Return the [X, Y] coordinate for the center point of the cell that contains the specified text.  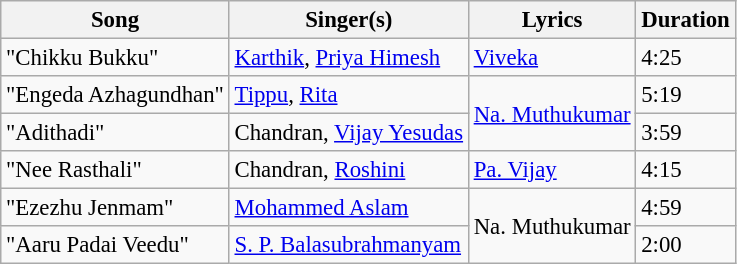
3:59 [686, 133]
"Aaru Padai Veedu" [115, 245]
Singer(s) [348, 20]
"Engeda Azhagundhan" [115, 95]
5:19 [686, 95]
2:00 [686, 245]
"Nee Rasthali" [115, 170]
Duration [686, 20]
"Ezezhu Jenmam" [115, 208]
Lyrics [552, 20]
Pa. Vijay [552, 170]
4:15 [686, 170]
Mohammed Aslam [348, 208]
Viveka [552, 58]
S. P. Balasubrahmanyam [348, 245]
4:59 [686, 208]
Tippu, Rita [348, 95]
Song [115, 20]
"Adithadi" [115, 133]
"Chikku Bukku" [115, 58]
4:25 [686, 58]
Chandran, Vijay Yesudas [348, 133]
Chandran, Roshini [348, 170]
Karthik, Priya Himesh [348, 58]
